Provide the [x, y] coordinate of the cell's center where the given text is located.  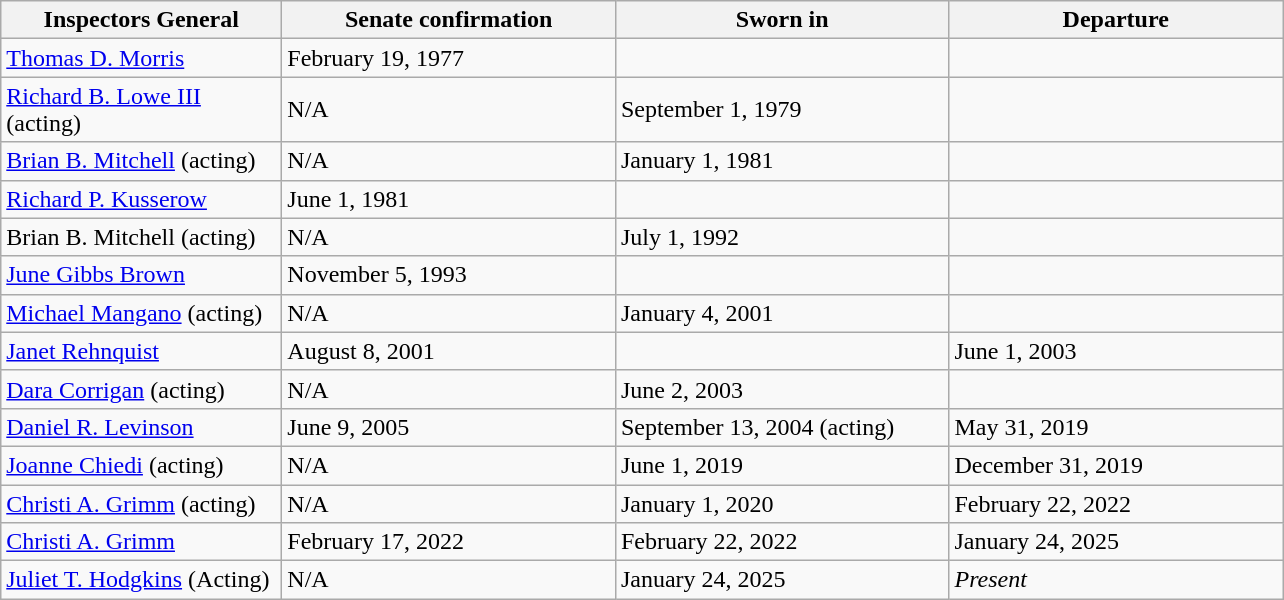
Dara Corrigan (acting) [142, 389]
February 19, 1977 [449, 58]
Christi A. Grimm (acting) [142, 503]
Juliet T. Hodgkins (Acting) [142, 580]
February 17, 2022 [449, 542]
September 1, 1979 [782, 110]
Janet Rehnquist [142, 351]
Senate confirmation [449, 20]
November 5, 1993 [449, 275]
August 8, 2001 [449, 351]
Joanne Chiedi (acting) [142, 465]
June 9, 2005 [449, 427]
Present [1116, 580]
Richard B. Lowe III (acting) [142, 110]
June 1, 1981 [449, 199]
July 1, 1992 [782, 237]
January 1, 2020 [782, 503]
Richard P. Kusserow [142, 199]
Thomas D. Morris [142, 58]
Michael Mangano (acting) [142, 313]
Daniel R. Levinson [142, 427]
January 1, 1981 [782, 161]
September 13, 2004 (acting) [782, 427]
January 4, 2001 [782, 313]
Christi A. Grimm [142, 542]
June 2, 2003 [782, 389]
Sworn in [782, 20]
December 31, 2019 [1116, 465]
Inspectors General [142, 20]
June 1, 2019 [782, 465]
May 31, 2019 [1116, 427]
June Gibbs Brown [142, 275]
Departure [1116, 20]
June 1, 2003 [1116, 351]
